Capture the cell that displays the provided text and extract its [X, Y] central coordinate. 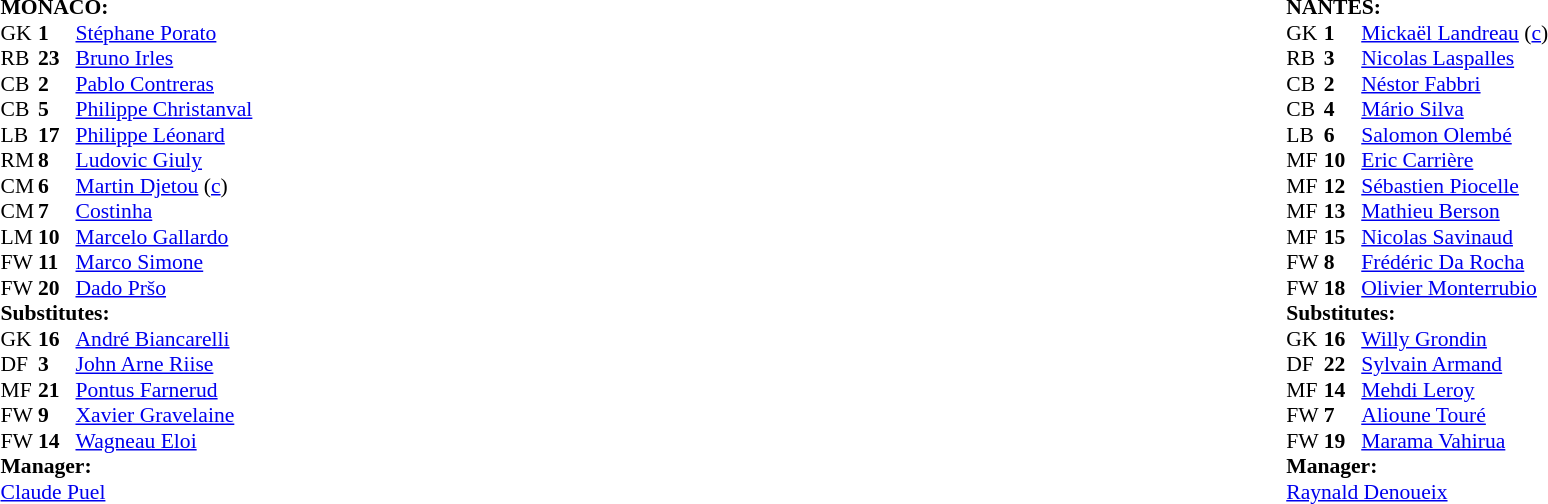
13 [1343, 211]
Martin Djetou (c) [164, 186]
Wagneau Eloi [164, 441]
John Arne Riise [164, 365]
LM [19, 237]
Marco Simone [164, 263]
Bruno Irles [164, 59]
5 [57, 109]
9 [57, 415]
Mathieu Berson [1454, 211]
Xavier Gravelaine [164, 415]
Pablo Contreras [164, 84]
Marcelo Gallardo [164, 237]
Philippe Christanval [164, 109]
4 [1343, 109]
17 [57, 135]
Nicolas Laspalles [1454, 59]
18 [1343, 288]
Stéphane Porato [164, 33]
Dado Pršo [164, 288]
Néstor Fabbri [1454, 84]
Salomon Olembé [1454, 135]
Costinha [164, 211]
Sylvain Armand [1454, 365]
Willy Grondin [1454, 339]
19 [1343, 441]
Pontus Farnerud [164, 390]
Eric Carrière [1454, 161]
André Biancarelli [164, 339]
15 [1343, 237]
21 [57, 390]
20 [57, 288]
Sébastien Piocelle [1454, 186]
Mário Silva [1454, 109]
Marama Vahirua [1454, 441]
Nicolas Savinaud [1454, 237]
Ludovic Giuly [164, 161]
Olivier Monterrubio [1454, 288]
Mehdi Leroy [1454, 390]
11 [57, 263]
RM [19, 161]
23 [57, 59]
12 [1343, 186]
Philippe Léonard [164, 135]
Mickaël Landreau (c) [1454, 33]
Frédéric Da Rocha [1454, 263]
Alioune Touré [1454, 415]
22 [1343, 365]
